Search for the cell housing the specified text and yield its [x, y] center coordinate. 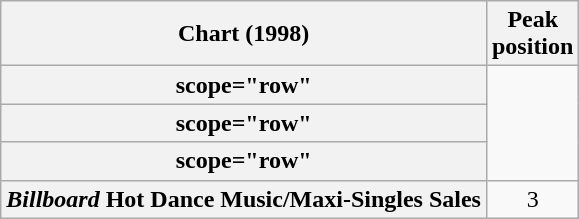
3 [532, 199]
Chart (1998) [244, 34]
Billboard Hot Dance Music/Maxi-Singles Sales [244, 199]
Peakposition [532, 34]
